Search for the cell housing the specified text and yield its [x, y] center coordinate. 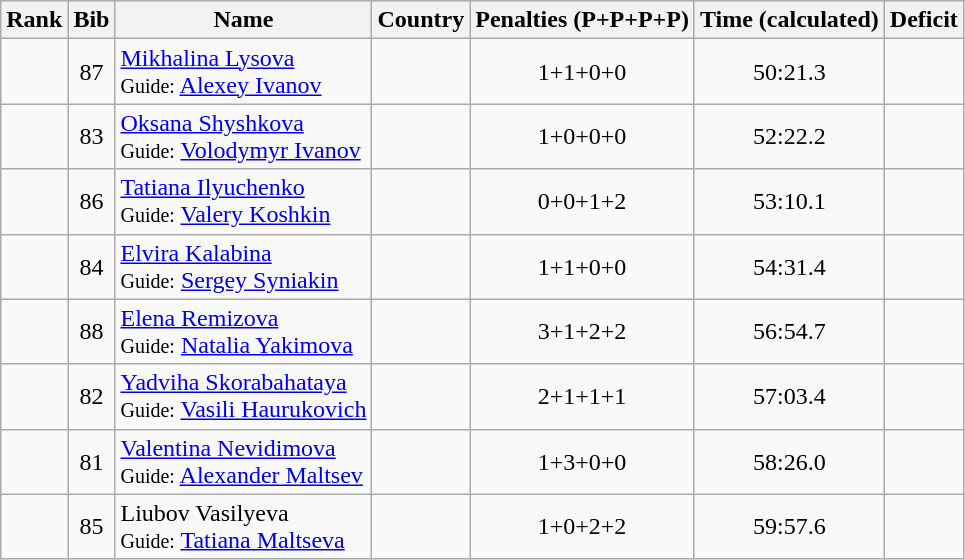
Deficit [924, 20]
1+3+0+0 [582, 462]
86 [92, 202]
Yadviha SkorabahatayaGuide: Vasili Haurukovich [244, 396]
52:22.2 [789, 136]
85 [92, 526]
Liubov VasilyevaGuide: Tatiana Maltseva [244, 526]
0+0+1+2 [582, 202]
50:21.3 [789, 72]
Penalties (P+P+P+P) [582, 20]
56:54.7 [789, 332]
Country [421, 20]
Oksana ShyshkovaGuide: Volodymyr Ivanov [244, 136]
53:10.1 [789, 202]
57:03.4 [789, 396]
83 [92, 136]
81 [92, 462]
Rank [34, 20]
87 [92, 72]
82 [92, 396]
1+0+0+0 [582, 136]
1+0+2+2 [582, 526]
59:57.6 [789, 526]
Elvira KalabinaGuide: Sergey Syniakin [244, 266]
Valentina NevidimovaGuide: Alexander Maltsev [244, 462]
Mikhalina LysovaGuide: Alexey Ivanov [244, 72]
3+1+2+2 [582, 332]
54:31.4 [789, 266]
88 [92, 332]
58:26.0 [789, 462]
84 [92, 266]
Time (calculated) [789, 20]
Tatiana IlyuchenkoGuide: Valery Koshkin [244, 202]
Elena RemizovaGuide: Natalia Yakimova [244, 332]
Name [244, 20]
Bib [92, 20]
2+1+1+1 [582, 396]
